Provide the (X, Y) coordinate of the cell's center where the given text is located.  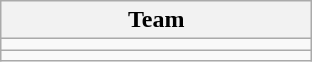
Team (156, 20)
